For the text-containing cell, return its midpoint in (x, y) coordinate format. 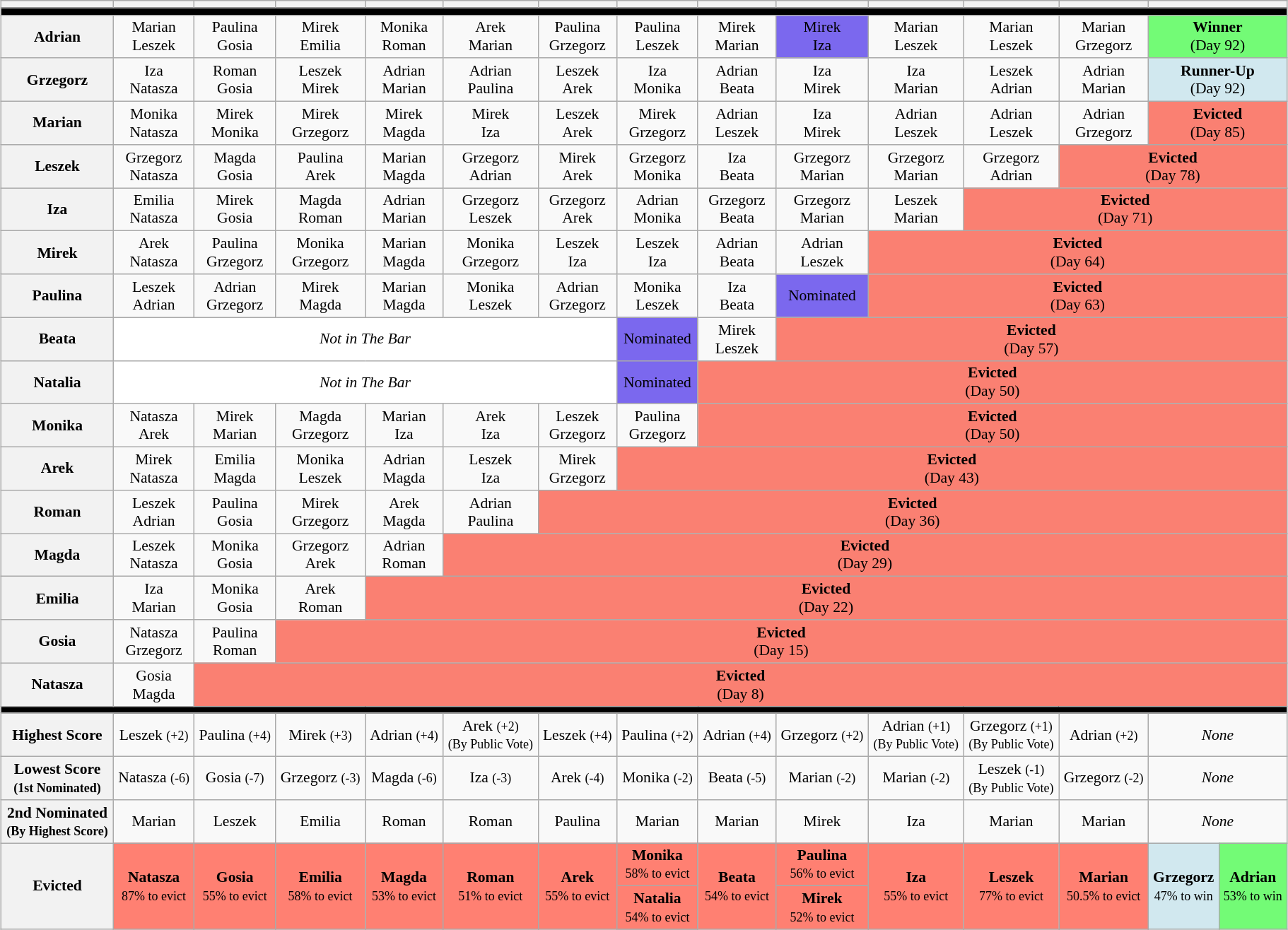
Evicted (Day 71) (1125, 209)
MonikaRoman (404, 37)
Evicted (Day 22) (826, 598)
Marian50.5% to evict (1104, 886)
Natalia54% to evict (657, 907)
Arek55% to evict (577, 886)
Gosia55% to evict (235, 886)
Lowest Score(1st Nominated) (58, 779)
Paulina56% to evict (821, 865)
MagdaRoman (321, 209)
Evicted (Day 85) (1218, 123)
Adrian (+2) (1104, 735)
Grzegorz47% to win (1183, 886)
2nd Nominated(By Highest Score) (58, 821)
MonikaNatasza (153, 123)
Adrian (+1)(By Public Vote) (916, 735)
Magda53% to evict (404, 886)
Arek (-4) (577, 779)
ArekIza (491, 425)
Adrian53% to win (1253, 886)
Evicted (Day 57) (1031, 339)
Grzegorz (+1)(By Public Vote) (1011, 735)
LeszekGrzegorz (577, 425)
Evicted (Day 29) (865, 555)
Grzegorz (+2) (821, 735)
Natasza (58, 684)
GrzegorzLeszek (491, 209)
NataszaArek (153, 425)
MarianGrzegorz (1104, 37)
Iza55% to evict (916, 886)
Monika (-2) (657, 779)
MirekArek (577, 167)
MarianIza (404, 425)
Iza (-3) (491, 779)
LeszekMarian (916, 209)
Evicted (Day 64) (1077, 253)
Natasza (-6) (153, 779)
AdrianRoman (404, 555)
Monika58% to evict (657, 865)
AdrianMagda (404, 469)
Evicted (58, 886)
NataszaGrzegorz (153, 642)
ArekNatasza (153, 253)
GrzegorzBeata (737, 209)
Evicted (Day 36) (912, 512)
GosiaMagda (153, 684)
AdrianMonika (657, 209)
EmiliaNatasza (153, 209)
MagdaGosia (235, 167)
Evicted (Day 43) (952, 469)
MirekGosia (235, 209)
Emilia58% to evict (321, 886)
Grzegorz (-3) (321, 779)
Roman51% to evict (491, 886)
Gosia (58, 642)
GrzegorzMonika (657, 167)
Beata (58, 339)
MagdaGrzegorz (321, 425)
Highest Score (58, 735)
Evicted (Day 15) (782, 642)
Evicted (Day 63) (1077, 295)
Leszek (+4) (577, 735)
Arek (+2)(By Public Vote) (491, 735)
Leszek (+2) (153, 735)
Natalia (58, 382)
PaulinaArek (321, 167)
Paulina (+4) (235, 735)
IzaMonika (657, 81)
MirekNatasza (153, 469)
IzaNatasza (153, 81)
ArekMarian (491, 37)
Evicted (Day 8) (741, 684)
Monika (58, 425)
Leszek77% to evict (1011, 886)
Leszek (-1)(By Public Vote) (1011, 779)
Evicted (Day 78) (1173, 167)
Paulina (+2) (657, 735)
Natasza87% to evict (153, 886)
MirekMonika (235, 123)
Runner-Up (Day 92) (1218, 81)
Mirek (+3) (321, 735)
Adrian (58, 37)
PaulinaRoman (235, 642)
Grzegorz (58, 81)
Magda (-6) (404, 779)
Magda (58, 555)
GrzegorzNatasza (153, 167)
LeszekNatasza (153, 555)
Gosia (-7) (235, 779)
ArekRoman (321, 598)
Beata (-5) (737, 779)
EmiliaMagda (235, 469)
Mirek52% to evict (821, 907)
LeszekMirek (321, 81)
Winner (Day 92) (1218, 37)
MirekEmilia (321, 37)
Grzegorz (-2) (1104, 779)
RomanGosia (235, 81)
PaulinaLeszek (657, 37)
MirekLeszek (737, 339)
Arek (58, 469)
Beata54% to evict (737, 886)
ArekMagda (404, 512)
